Scan for the cell matching the given text and deliver its (X, Y) coordinate at center. 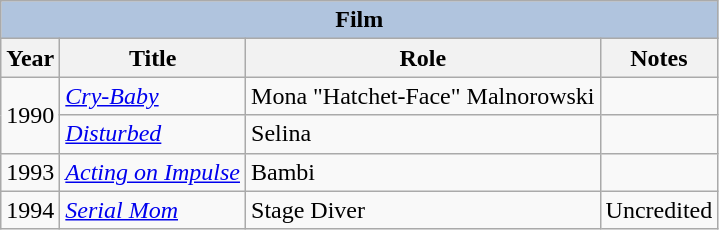
Cry-Baby (153, 96)
Mona "Hatchet-Face" Malnorowski (424, 96)
Role (424, 58)
Notes (659, 58)
Acting on Impulse (153, 172)
Selina (424, 134)
Stage Diver (424, 210)
Film (360, 20)
Uncredited (659, 210)
1993 (30, 172)
Disturbed (153, 134)
Serial Mom (153, 210)
Bambi (424, 172)
Year (30, 58)
Title (153, 58)
1994 (30, 210)
1990 (30, 115)
